Detect which cell encompasses the target text, then output its (X, Y) center coordinate. 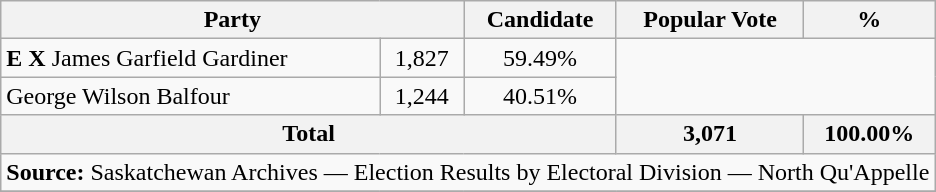
Source: Saskatchewan Archives — Election Results by Electoral Division — North Qu'Appelle (468, 172)
E X James Garfield Gardiner (190, 58)
1,827 (422, 58)
Candidate (540, 20)
Popular Vote (710, 20)
100.00% (870, 134)
3,071 (710, 134)
1,244 (422, 96)
40.51% (540, 96)
Party (232, 20)
59.49% (540, 58)
George Wilson Balfour (190, 96)
% (870, 20)
Total (309, 134)
